Pinpoint the cell where the given text exists, returning its [x, y] midpoint coordinate. 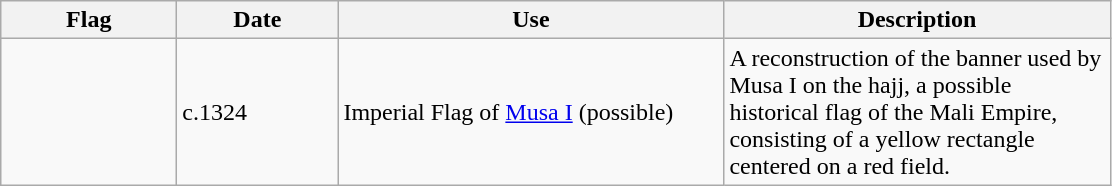
c.1324 [258, 112]
Date [258, 20]
Description [917, 20]
Flag [89, 20]
Use [531, 20]
Imperial Flag of Musa I (possible) [531, 112]
